For the text-containing cell, return its midpoint in (x, y) coordinate format. 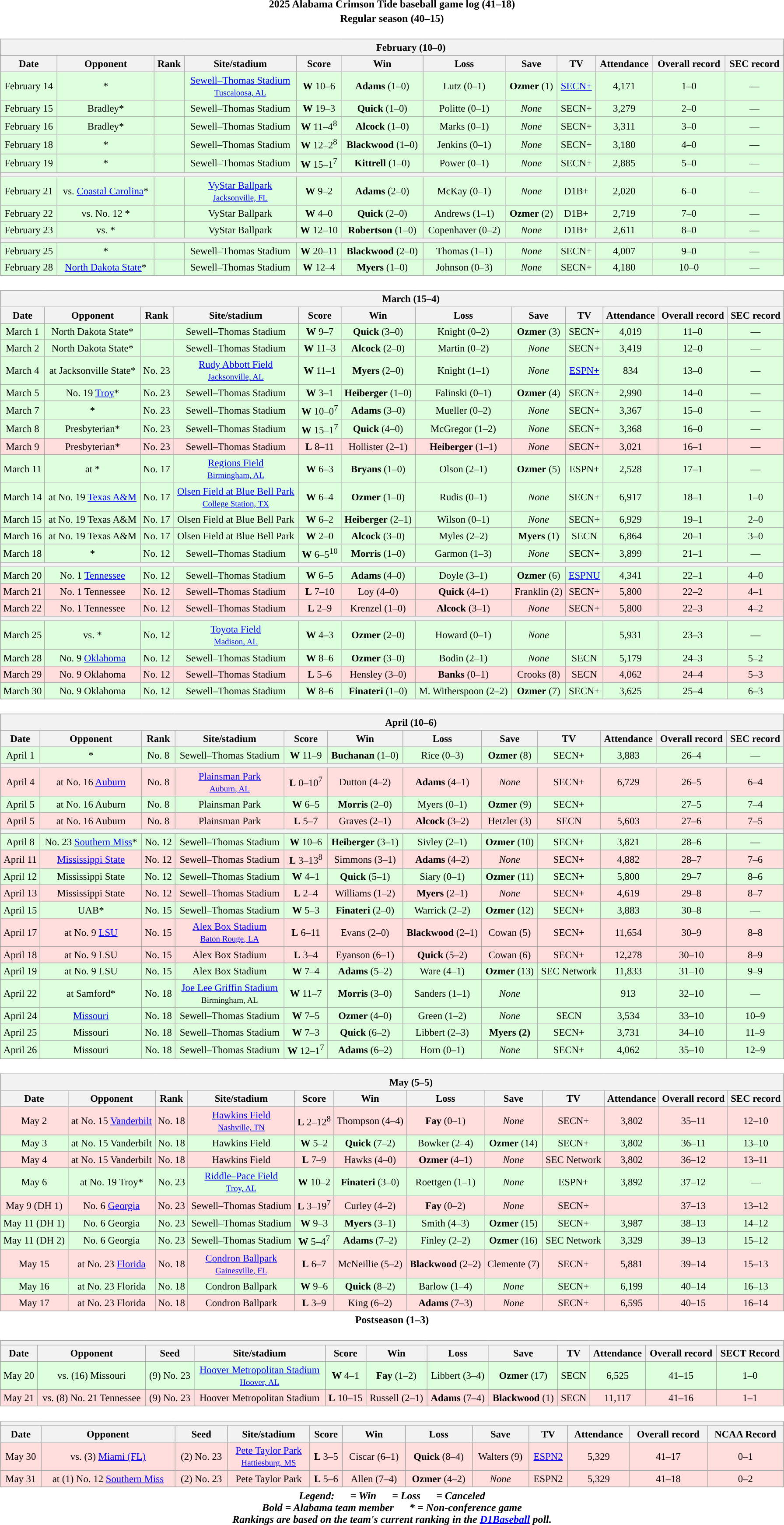
3,329 (632, 1240)
Knight (0–2) (463, 332)
15–13 (756, 1264)
39–13 (693, 1240)
Ozmer (4–2) (438, 1479)
March 2 (23, 348)
Rudy Abbott FieldJacksonville, AL (235, 370)
Blackwood (2–2) (445, 1264)
February 28 (29, 267)
6,929 (630, 520)
13–12 (756, 1205)
W 2–0 (319, 536)
6,864 (630, 536)
Finateri (2–0) (365, 910)
16–13 (756, 1286)
April 19 (20, 971)
Libbert (2–3) (442, 1032)
Adams (6–2) (365, 1050)
W 12–28 (319, 144)
Eyanson (6–1) (365, 955)
Rice (0–3) (442, 755)
6–4 (755, 782)
8–0 (689, 230)
30–10 (691, 955)
February 22 (29, 213)
VyStar BallparkJacksonville, FL (241, 191)
36–12 (693, 1160)
L 0–107 (306, 782)
Hoover Metropolitan StadiumHoover, AL (259, 1375)
April 1 (20, 755)
8–6 (755, 877)
22–3 (693, 608)
March 15 (23, 520)
Alcock (3–2) (442, 821)
February 18 (29, 144)
W 4–3 (319, 636)
L 5–7 (306, 821)
26–4 (691, 755)
Kittrell (1–0) (382, 163)
Heiberger (1–1) (463, 446)
16–1 (693, 446)
41–15 (681, 1375)
2,719 (624, 213)
24–3 (693, 658)
Quick (8–4) (438, 1457)
W 11–1 (319, 370)
Ozmer (1–0) (378, 497)
Adams (7–2) (370, 1240)
2,611 (624, 230)
Hollister (2–1) (378, 446)
Quick (1–0) (382, 109)
W 6–2 (319, 520)
Bowker (2–4) (445, 1143)
February 21 (29, 191)
March 16 (23, 536)
February 25 (29, 251)
23–3 (693, 636)
L 3–4 (306, 955)
16–14 (756, 1303)
12–9 (755, 1050)
Finateri (3–0) (370, 1182)
22–2 (693, 592)
Toyota FieldMadison, AL (235, 636)
Quick (4–0) (378, 429)
Alex Box StadiumBaton Rouge, LA (230, 932)
913 (628, 994)
Marks (0–1) (465, 126)
13–11 (756, 1160)
Ozmer (10) (509, 842)
Evans (2–0) (365, 932)
2,528 (630, 468)
No. 23 Southern Miss* (91, 842)
March 22 (23, 608)
Fay (0–1) (445, 1121)
W 6–4 (319, 497)
Condron BallparkGainesville, FL (241, 1264)
11–9 (755, 1032)
19–1 (693, 520)
Alcock (2–0) (378, 348)
L 3–5 (326, 1457)
4,019 (630, 332)
3,279 (624, 109)
May 16 (34, 1286)
9–0 (689, 251)
Mueller (0–2) (463, 410)
28–7 (691, 859)
March 28 (23, 658)
4,007 (624, 251)
29–8 (691, 893)
May 20 (19, 1375)
15–0 (693, 410)
February 23 (29, 230)
vs. (16) Missouri (92, 1375)
Myles (2–2) (463, 536)
5,603 (628, 821)
37–12 (693, 1182)
Ware (4–1) (442, 971)
L 2–4 (306, 893)
L 7–10 (319, 592)
Pete Taylor Park (269, 1479)
April (10–6) (392, 722)
Heiberger (3–1) (365, 842)
Quick (8–2) (370, 1286)
Ozmer (12) (509, 910)
March 29 (23, 674)
March (15–4) (392, 299)
Curley (4–2) (370, 1205)
Warrick (2–2) (442, 910)
vs. No. 12 * (106, 213)
Heiberger (1–0) (378, 393)
Krenzel (1–0) (378, 608)
April 11 (20, 859)
April 26 (20, 1050)
ESPNU (584, 576)
W 10–07 (319, 410)
W 20–11 (319, 251)
Alcock (3–1) (463, 608)
Russell (2–1) (396, 1398)
February 19 (29, 163)
March 11 (23, 468)
W 11–3 (319, 348)
37–13 (693, 1205)
Bryans (1–0) (378, 468)
Smith (4–3) (445, 1223)
W 9–7 (319, 332)
5,179 (630, 658)
March 7 (23, 410)
NCAA Record (745, 1434)
Sivley (2–1) (442, 842)
14–0 (693, 393)
Morris (1–0) (378, 553)
Regions FieldBirmingham, AL (235, 468)
6,525 (617, 1375)
11,654 (628, 932)
Banks (0–1) (463, 674)
3,821 (628, 842)
May 2 (34, 1121)
Martin (0–2) (463, 348)
7–5 (755, 821)
35–10 (691, 1050)
41–16 (681, 1398)
March 14 (23, 497)
Buchanan (1–0) (365, 755)
Quick (3–0) (378, 332)
Ozmer (17) (523, 1375)
Finley (2–2) (445, 1240)
32–10 (691, 994)
Bodin (2–1) (463, 658)
36–11 (693, 1143)
40–14 (693, 1286)
W 11–9 (306, 755)
6,595 (632, 1303)
Hoover Metropolitan Stadium (259, 1398)
3,021 (630, 446)
at Samford* (91, 994)
Ozmer (1) (531, 86)
Robertson (1–0) (382, 230)
March 18 (23, 553)
8–7 (755, 893)
3,892 (632, 1182)
18–1 (693, 497)
Thomas (1–1) (465, 251)
41–18 (668, 1479)
Sewell–Thomas StadiumTuscaloosa, AL (241, 86)
Copenhaver (0–2) (465, 230)
May 6 (34, 1182)
Quick (4–1) (463, 592)
L 2–9 (319, 608)
33–10 (691, 1015)
3,534 (628, 1015)
W 4–0 (319, 213)
29–7 (691, 877)
vs. (3) Miami (FL) (108, 1457)
W 12–17 (306, 1050)
11–0 (693, 332)
L 8–11 (319, 446)
Adams (7–3) (445, 1303)
Joe Lee Griffin StadiumBirmingham, AL (230, 994)
Jenkins (0–1) (465, 144)
Wilson (0–1) (463, 520)
W 6–510 (319, 553)
McGregor (1–2) (463, 429)
4–2 (756, 608)
Barlow (1–4) (445, 1286)
May 11 (DH 2) (34, 1240)
5,931 (630, 636)
Simmons (3–1) (365, 859)
5–0 (689, 163)
March 8 (23, 429)
4,171 (624, 86)
Heiberger (2–1) (378, 520)
14–12 (756, 1223)
Adams (5–2) (365, 971)
Cowan (5) (509, 932)
Roettgen (1–1) (445, 1182)
Ozmer (4–1) (445, 1160)
W 3–1 (319, 393)
February 14 (29, 86)
Walters (9) (500, 1457)
W 5–47 (314, 1240)
6–0 (689, 191)
20–1 (693, 536)
Ozmer (6) (539, 576)
3,311 (624, 126)
Falinski (0–1) (463, 393)
Adams (4–1) (442, 782)
40–15 (693, 1303)
Myers (0–1) (442, 805)
10–9 (755, 1015)
17–1 (693, 468)
Myers (2) (509, 1032)
April 4 (20, 782)
April 12 (20, 877)
Libbert (3–4) (458, 1375)
King (6–2) (370, 1303)
Allen (7–4) (374, 1479)
L 3–138 (306, 859)
W 19–3 (319, 109)
Alcock (1–0) (382, 126)
W 7–4 (306, 971)
W 7–3 (306, 1032)
4–1 (756, 592)
W 9–6 (314, 1286)
Ozmer (9) (509, 805)
41–17 (668, 1457)
L 3–9 (314, 1303)
March 25 (23, 636)
W 11–48 (319, 126)
March 30 (23, 691)
1–1 (750, 1398)
Ozmer (15) (514, 1223)
April 15 (20, 910)
L 6–11 (306, 932)
Fay (0–2) (445, 1205)
April 22 (20, 994)
Myers (3–1) (370, 1223)
Myers (2–1) (442, 893)
Adams (1–0) (382, 86)
McKay (0–1) (465, 191)
Siary (0–1) (442, 877)
W 5–3 (306, 910)
11,833 (628, 971)
6–3 (756, 691)
Politte (0–1) (465, 109)
W 9–3 (314, 1223)
Ozmer (2–0) (378, 636)
April 17 (20, 932)
13–0 (693, 370)
W 12–4 (319, 267)
12–0 (693, 348)
4,341 (630, 576)
vs. (8) No. 21 Tennessee (92, 1398)
5–3 (756, 674)
Garmon (1–3) (463, 553)
38–13 (693, 1223)
Quick (5–2) (442, 955)
at Jacksonville State* (92, 370)
L 7–9 (314, 1160)
30–9 (691, 932)
26–5 (691, 782)
Hawks (4–0) (370, 1160)
Plainsman ParkAuburn, AL (230, 782)
Blackwood (2–1) (442, 932)
May 15 (34, 1264)
May (5–5) (392, 1082)
11,117 (617, 1398)
3,731 (628, 1032)
March 21 (23, 592)
6,729 (628, 782)
Alcock (3–0) (378, 536)
Ozmer (2) (531, 213)
Ozmer (7) (539, 691)
2,885 (624, 163)
April 8 (20, 842)
25–4 (693, 691)
Lutz (0–1) (465, 86)
Hetzler (3) (509, 821)
Ozmer (3) (539, 332)
March 9 (23, 446)
Riddle–Pace FieldTroy, AL (241, 1182)
Ozmer (16) (514, 1240)
at (1) No. 12 Southern Miss (108, 1479)
Green (1–2) (442, 1015)
Ozmer (11) (509, 877)
6,199 (632, 1286)
Myers (2–0) (378, 370)
Quick (7–2) (370, 1143)
May 9 (DH 1) (34, 1205)
4,882 (628, 859)
Power (0–1) (465, 163)
Sanders (1–1) (442, 994)
Hawkins FieldNashville, TN (241, 1121)
Olsen Field at Blue Bell ParkCollege Station, TX (235, 497)
9–9 (755, 971)
Morris (2–0) (365, 805)
0–2 (745, 1479)
Ozmer (4) (539, 393)
Adams (7–4) (458, 1398)
5–2 (756, 658)
UAB* (91, 910)
7–6 (755, 859)
3,899 (630, 553)
March 1 (23, 332)
12–10 (756, 1121)
Finateri (1–0) (378, 691)
Adams (4–0) (378, 576)
6,917 (630, 497)
March 5 (23, 393)
No. 19 Troy* (92, 393)
35–11 (693, 1121)
21–1 (693, 553)
3,625 (630, 691)
Adams (2–0) (382, 191)
Quick (5–1) (365, 877)
May 21 (19, 1398)
Crooks (8) (539, 674)
Dutton (4–2) (365, 782)
at * (92, 468)
April 13 (20, 893)
Graves (2–1) (365, 821)
7–4 (755, 805)
Fay (1–2) (396, 1375)
39–14 (693, 1264)
Rudis (0–1) (463, 497)
SECT Record (750, 1353)
30–8 (691, 910)
3,419 (630, 348)
Ozmer (13) (509, 971)
May 11 (DH 1) (34, 1223)
Ozmer (4–0) (365, 1015)
834 (630, 370)
Thompson (4–4) (370, 1121)
May 30 (21, 1457)
Morris (3–0) (365, 994)
31–10 (691, 971)
Howard (0–1) (463, 636)
W 10–2 (314, 1182)
3,987 (632, 1223)
April 18 (20, 955)
7–0 (689, 213)
Blackwood (1) (523, 1398)
Franklin (2) (539, 592)
April 24 (20, 1015)
3,367 (630, 410)
W 11–7 (306, 994)
27–6 (691, 821)
Clemente (7) (514, 1264)
5,881 (632, 1264)
March 4 (23, 370)
May 17 (34, 1303)
L 6–7 (314, 1264)
4,180 (624, 267)
May 3 (34, 1143)
Blackwood (1–0) (382, 144)
W 6–3 (319, 468)
10–0 (689, 267)
Quick (2–0) (382, 213)
15–12 (756, 1240)
Ozmer (8) (509, 755)
Horn (0–1) (442, 1050)
L 10–15 (346, 1398)
W 9–2 (319, 191)
Loy (4–0) (378, 592)
8–9 (755, 955)
Hensley (3–0) (378, 674)
Doyle (3–1) (463, 576)
13–10 (756, 1143)
at No. 19 Troy* (112, 1182)
Andrews (1–1) (465, 213)
February (10–0) (392, 47)
Blackwood (2–0) (382, 251)
L 2–128 (314, 1121)
vs. Coastal Carolina* (106, 191)
February 16 (29, 126)
12,278 (628, 955)
0–1 (745, 1457)
Adams (4–2) (442, 859)
May 31 (21, 1479)
28–6 (691, 842)
February 15 (29, 109)
Williams (1–2) (365, 893)
W 12–10 (319, 230)
McNeillie (5–2) (370, 1264)
April 25 (20, 1032)
4,619 (628, 893)
8–8 (755, 932)
L 3–197 (314, 1205)
Ozmer (3–0) (378, 658)
Cowan (6) (509, 955)
March 20 (23, 576)
27–5 (691, 805)
2,990 (630, 393)
W 5–2 (314, 1143)
Adams (3–0) (378, 410)
3,368 (630, 429)
May 4 (34, 1160)
Ozmer (5) (539, 468)
2,020 (624, 191)
22–1 (693, 576)
Ciscar (6–1) (374, 1457)
24–4 (693, 674)
Knight (1–1) (463, 370)
Myers (1–0) (382, 267)
Pete Taylor ParkHattiesburg, MS (269, 1457)
16–0 (693, 429)
M. Witherspoon (2–2) (463, 691)
Quick (6–2) (365, 1032)
Olson (2–1) (463, 468)
W 7–5 (306, 1015)
Myers (1) (539, 536)
34–10 (691, 1032)
Ozmer (14) (514, 1143)
3,180 (624, 144)
Johnson (0–3) (465, 267)
